Return [x, y] of the center of cell containing provided text 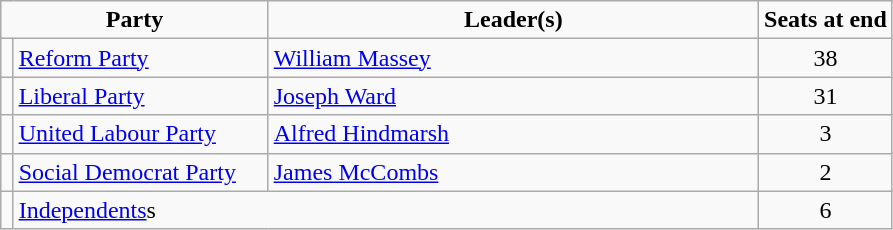
Seats at end [826, 20]
Liberal Party [140, 96]
Party [134, 20]
Leader(s) [513, 20]
Reform Party [140, 58]
6 [826, 210]
31 [826, 96]
Alfred Hindmarsh [513, 134]
3 [826, 134]
James McCombs [513, 172]
Independentss [386, 210]
William Massey [513, 58]
2 [826, 172]
Social Democrat Party [140, 172]
United Labour Party [140, 134]
38 [826, 58]
Joseph Ward [513, 96]
